From the cell containing the given text, extract its center point as (X, Y) coordinate. 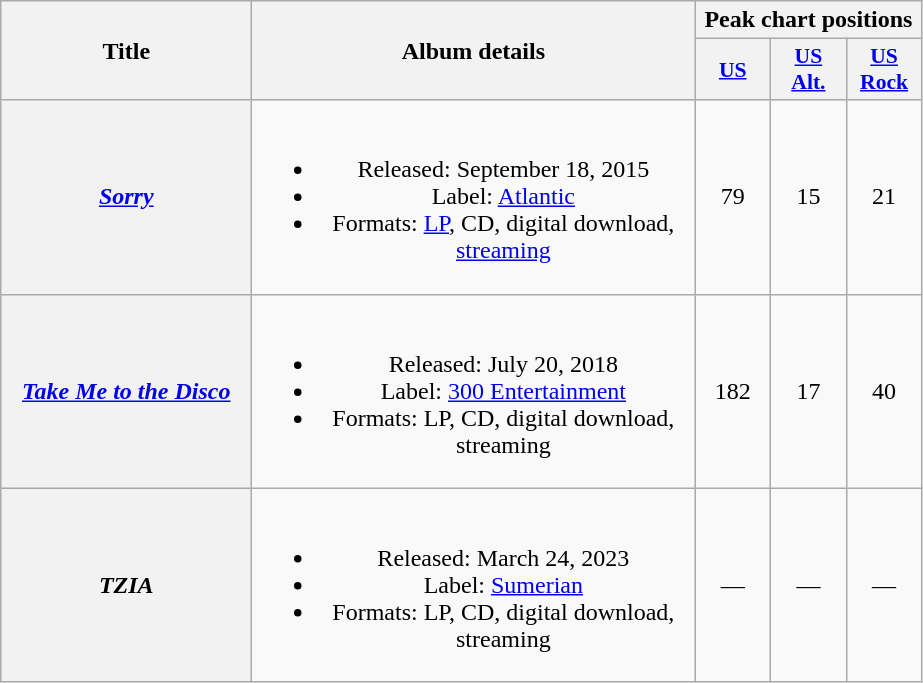
Released: March 24, 2023Label: SumerianFormats: LP, CD, digital download, streaming (474, 585)
21 (884, 197)
Album details (474, 50)
40 (884, 391)
Sorry (126, 197)
USAlt. (809, 70)
15 (809, 197)
TZIA (126, 585)
182 (733, 391)
Title (126, 50)
Peak chart positions (808, 20)
USRock (884, 70)
Released: September 18, 2015Label: AtlanticFormats: LP, CD, digital download, streaming (474, 197)
79 (733, 197)
Released: July 20, 2018Label: 300 EntertainmentFormats: LP, CD, digital download, streaming (474, 391)
17 (809, 391)
US (733, 70)
Take Me to the Disco (126, 391)
